From the cell containing the given text, extract its center point as (x, y) coordinate. 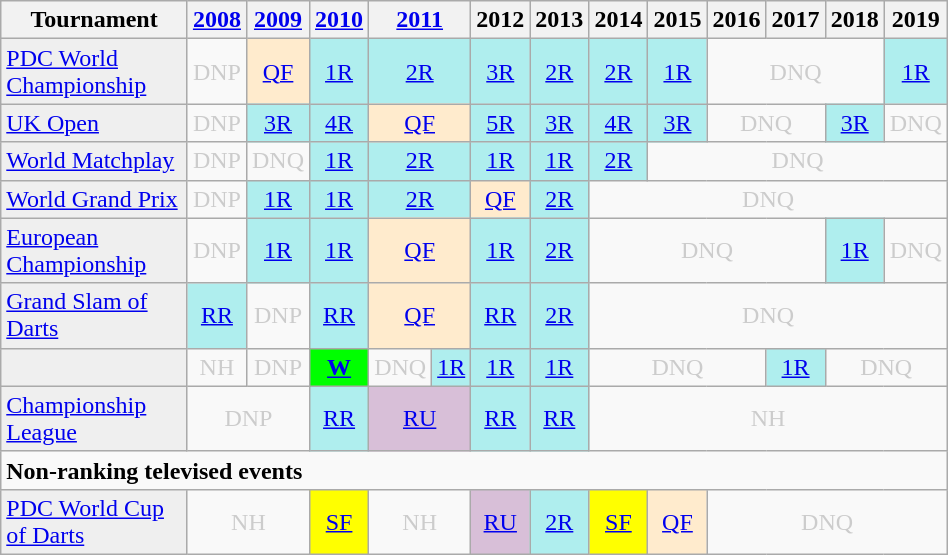
2019 (916, 20)
2018 (854, 20)
2010 (340, 20)
2016 (736, 20)
PDC World Cup of Darts (94, 522)
2008 (216, 20)
2015 (678, 20)
2013 (560, 20)
5R (500, 123)
World Matchplay (94, 161)
Grand Slam of Darts (94, 316)
2017 (796, 20)
W (340, 367)
2009 (278, 20)
2011 (420, 20)
European Championship (94, 250)
UK Open (94, 123)
PDC World Championship (94, 72)
World Grand Prix (94, 199)
2012 (500, 20)
2014 (618, 20)
Championship League (94, 418)
Tournament (94, 20)
Non-ranking televised events (474, 470)
